Locate the cell with the specified text and output its [x, y] center coordinate. 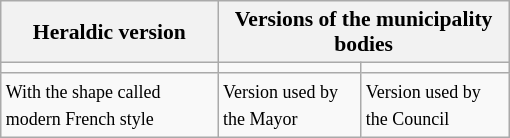
Heraldic version [110, 32]
Versions of the municipality bodies [364, 32]
With the shape called modern French style [110, 106]
Version used by the Council [436, 106]
Version used by the Mayor [290, 106]
